Pinpoint the cell where the given text exists, returning its [x, y] midpoint coordinate. 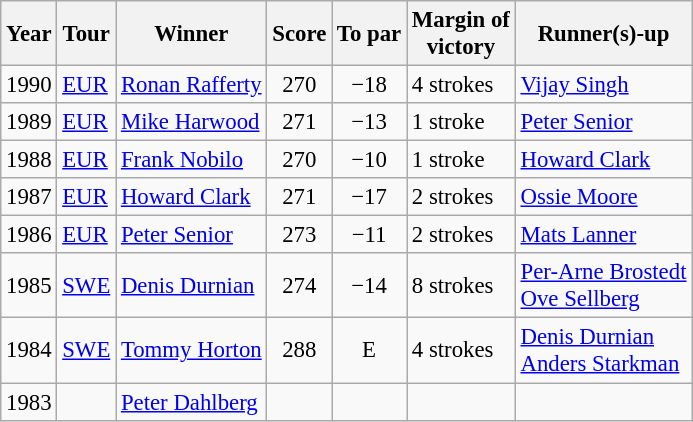
Ossie Moore [604, 197]
1990 [29, 85]
274 [300, 286]
Tour [86, 34]
1989 [29, 122]
−18 [370, 85]
−10 [370, 160]
To par [370, 34]
−14 [370, 286]
1988 [29, 160]
Margin ofvictory [462, 34]
Frank Nobilo [192, 160]
1985 [29, 286]
8 strokes [462, 286]
Winner [192, 34]
Peter Dahlberg [192, 402]
Denis Durnian Anders Starkman [604, 350]
Score [300, 34]
E [370, 350]
−11 [370, 235]
Year [29, 34]
Denis Durnian [192, 286]
288 [300, 350]
Ronan Rafferty [192, 85]
Tommy Horton [192, 350]
1986 [29, 235]
−17 [370, 197]
Mats Lanner [604, 235]
−13 [370, 122]
Per-Arne Brostedt Ove Sellberg [604, 286]
1987 [29, 197]
Vijay Singh [604, 85]
273 [300, 235]
Runner(s)-up [604, 34]
1984 [29, 350]
Mike Harwood [192, 122]
1983 [29, 402]
